Return (X, Y) of the center of cell containing provided text 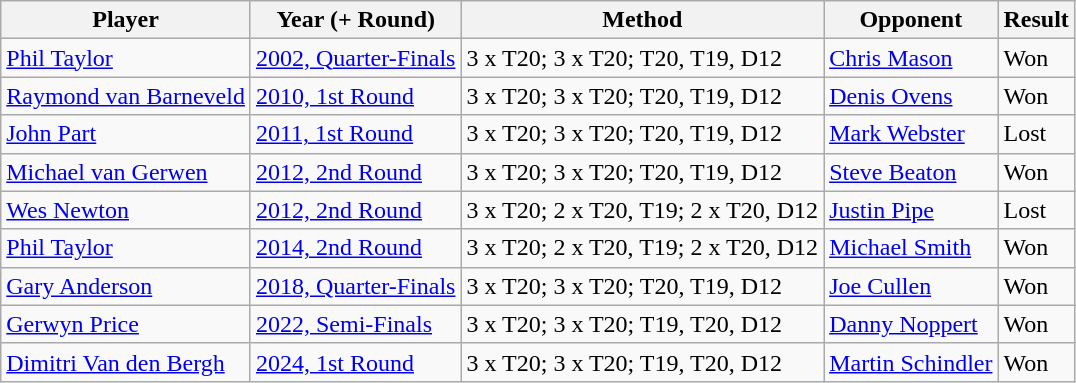
Method (642, 20)
Denis Ovens (911, 96)
Result (1036, 20)
Raymond van Barneveld (126, 96)
2014, 2nd Round (356, 248)
Martin Schindler (911, 362)
Steve Beaton (911, 172)
Michael van Gerwen (126, 172)
Justin Pipe (911, 210)
Player (126, 20)
2011, 1st Round (356, 134)
2022, Semi-Finals (356, 324)
Opponent (911, 20)
John Part (126, 134)
Chris Mason (911, 58)
Gary Anderson (126, 286)
Gerwyn Price (126, 324)
2024, 1st Round (356, 362)
Dimitri Van den Bergh (126, 362)
2018, Quarter-Finals (356, 286)
2010, 1st Round (356, 96)
Joe Cullen (911, 286)
Year (+ Round) (356, 20)
2002, Quarter-Finals (356, 58)
Michael Smith (911, 248)
Danny Noppert (911, 324)
Wes Newton (126, 210)
Mark Webster (911, 134)
